Extract the [X, Y] coordinate from the center of the cell holding the provided text.  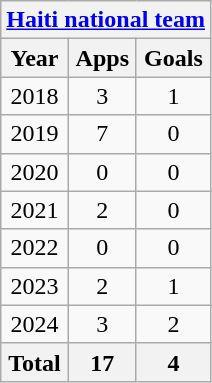
2022 [34, 248]
2023 [34, 286]
2021 [34, 210]
2024 [34, 324]
Apps [102, 58]
4 [173, 362]
2020 [34, 172]
Total [34, 362]
2018 [34, 96]
Goals [173, 58]
Year [34, 58]
Haiti national team [106, 20]
2019 [34, 134]
7 [102, 134]
17 [102, 362]
